Locate the cell with the specified text and output its [x, y] center coordinate. 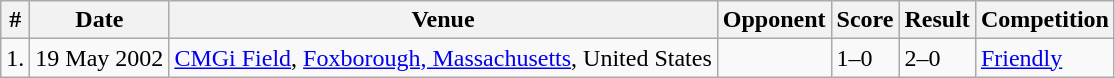
Result [937, 20]
Competition [1044, 20]
Friendly [1044, 58]
Score [865, 20]
# [16, 20]
CMGi Field, Foxborough, Massachusetts, United States [443, 58]
19 May 2002 [100, 58]
Date [100, 20]
2–0 [937, 58]
Opponent [774, 20]
Venue [443, 20]
1–0 [865, 58]
1. [16, 58]
